Determine the (X, Y) coordinate at the center of the cell enclosing the given text.  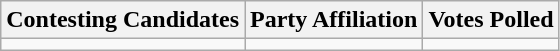
Votes Polled (491, 20)
Party Affiliation (334, 20)
Contesting Candidates (123, 20)
